Extract the (x, y) coordinate from the center of the cell holding the provided text.  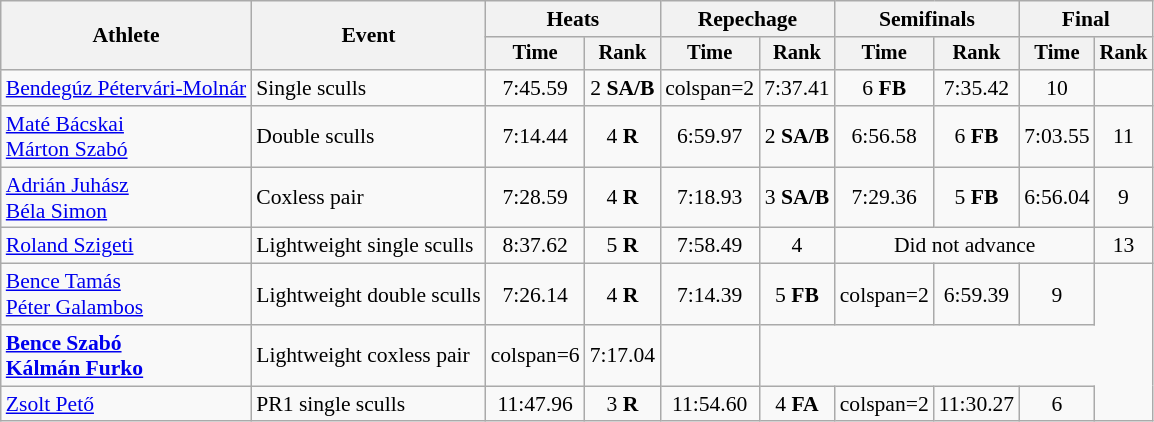
colspan=6 (536, 356)
Bendegúz Pétervári-Molnár (126, 88)
Lightweight double sculls (368, 294)
Bence TamásPéter Galambos (126, 294)
Repechage (748, 19)
Event (368, 36)
7:14.39 (710, 294)
7:17.04 (622, 356)
Lightweight single sculls (368, 246)
7:29.36 (884, 198)
11:54.60 (710, 404)
6:59.97 (710, 136)
7:03.55 (1056, 136)
11:47.96 (536, 404)
4 FA (796, 404)
Coxless pair (368, 198)
7:28.59 (536, 198)
Bence SzabóKálmán Furko (126, 356)
6:56.58 (884, 136)
7:14.44 (536, 136)
Athlete (126, 36)
7:18.93 (710, 198)
6:56.04 (1056, 198)
Single sculls (368, 88)
5 R (622, 246)
10 (1056, 88)
Did not advance (965, 246)
7:35.42 (976, 88)
11:30.27 (976, 404)
Maté BácskaiMárton Szabó (126, 136)
7:45.59 (536, 88)
11 (1124, 136)
Final (1086, 19)
Zsolt Pető (126, 404)
4 (796, 246)
6:59.39 (976, 294)
7:37.41 (796, 88)
Double sculls (368, 136)
Lightweight coxless pair (368, 356)
13 (1124, 246)
3 R (622, 404)
Semifinals (928, 19)
7:58.49 (710, 246)
Adrián JuhászBéla Simon (126, 198)
8:37.62 (536, 246)
6 (1056, 404)
3 SA/B (796, 198)
Heats (574, 19)
PR1 single sculls (368, 404)
Roland Szigeti (126, 246)
7:26.14 (536, 294)
